For the text-containing cell, return its midpoint in [x, y] coordinate format. 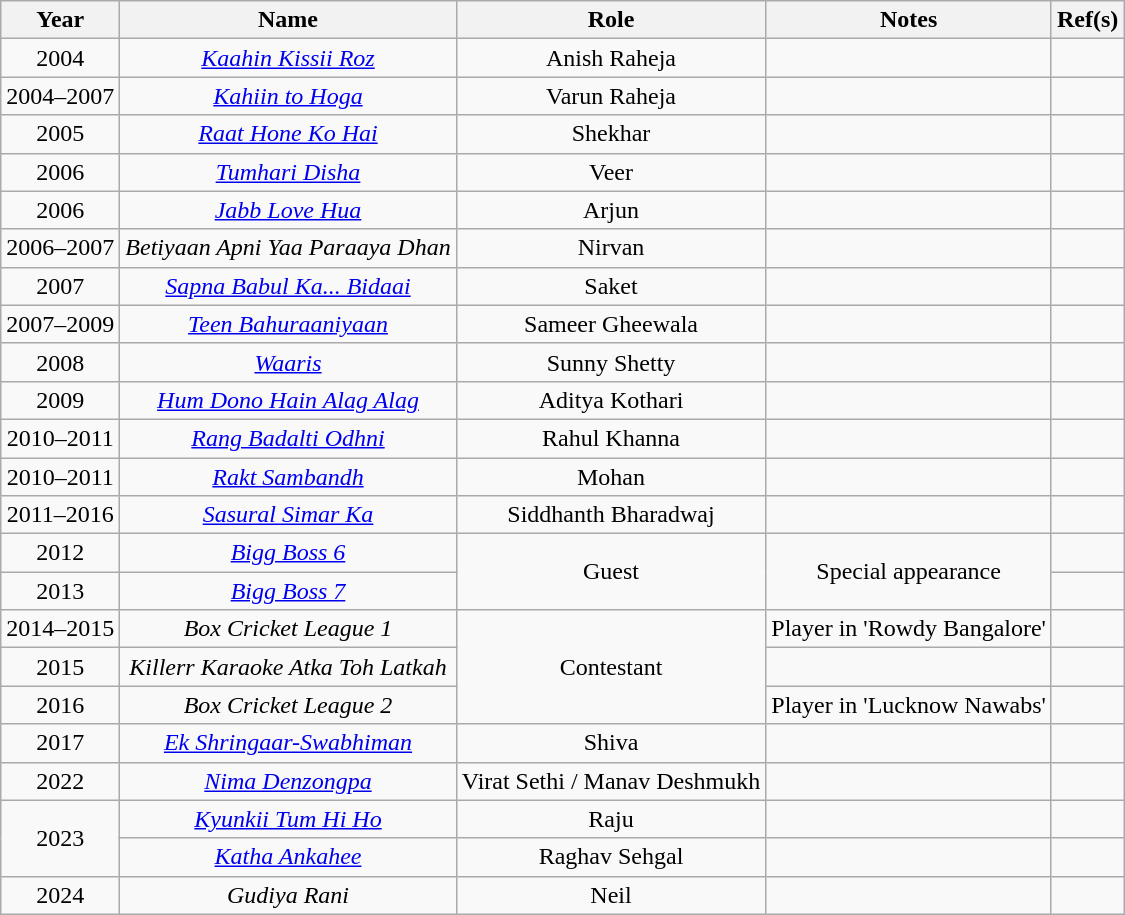
Raju [611, 819]
2015 [60, 667]
Player in 'Rowdy Bangalore' [909, 629]
Ref(s) [1087, 20]
2007–2009 [60, 324]
Kyunkii Tum Hi Ho [288, 819]
Sunny Shetty [611, 362]
Gudiya Rani [288, 895]
2023 [60, 838]
Waaris [288, 362]
Raghav Sehgal [611, 857]
Sameer Gheewala [611, 324]
Shekhar [611, 134]
Tumhari Disha [288, 172]
Player in 'Lucknow Nawabs' [909, 705]
Notes [909, 20]
Kaahin Kissii Roz [288, 58]
Katha Ankahee [288, 857]
2011–2016 [60, 515]
Rakt Sambandh [288, 477]
Hum Dono Hain Alag Alag [288, 400]
2004–2007 [60, 96]
Killerr Karaoke Atka Toh Latkah [288, 667]
Rang Badalti Odhni [288, 438]
Role [611, 20]
Sasural Simar Ka [288, 515]
2009 [60, 400]
Virat Sethi / Manav Deshmukh [611, 781]
2014–2015 [60, 629]
2005 [60, 134]
Aditya Kothari [611, 400]
Betiyaan Apni Yaa Paraaya Dhan [288, 248]
Neil [611, 895]
Varun Raheja [611, 96]
Anish Raheja [611, 58]
Ek Shringaar-Swabhiman [288, 743]
Raat Hone Ko Hai [288, 134]
Name [288, 20]
Bigg Boss 6 [288, 553]
2024 [60, 895]
2008 [60, 362]
Box Cricket League 2 [288, 705]
Year [60, 20]
Siddhanth Bharadwaj [611, 515]
Rahul Khanna [611, 438]
Special appearance [909, 572]
2006–2007 [60, 248]
Nirvan [611, 248]
2013 [60, 591]
Jabb Love Hua [288, 210]
Bigg Boss 7 [288, 591]
Contestant [611, 667]
2004 [60, 58]
Mohan [611, 477]
Veer [611, 172]
2007 [60, 286]
Teen Bahuraaniyaan [288, 324]
2016 [60, 705]
Shiva [611, 743]
Saket [611, 286]
Box Cricket League 1 [288, 629]
Sapna Babul Ka... Bidaai [288, 286]
Nima Denzongpa [288, 781]
2012 [60, 553]
Arjun [611, 210]
Kahiin to Hoga [288, 96]
Guest [611, 572]
2022 [60, 781]
2017 [60, 743]
